Output the [X, Y] coordinate of the center of the cell containing the given text.  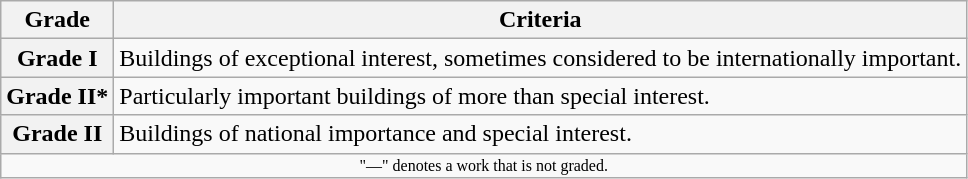
Grade II* [58, 96]
Grade [58, 20]
Grade I [58, 58]
Particularly important buildings of more than special interest. [540, 96]
Criteria [540, 20]
Buildings of exceptional interest, sometimes considered to be internationally important. [540, 58]
Grade II [58, 134]
"—" denotes a work that is not graded. [484, 165]
Buildings of national importance and special interest. [540, 134]
